Identify which cell holds the provided text, then report its [x, y] central coordinate. 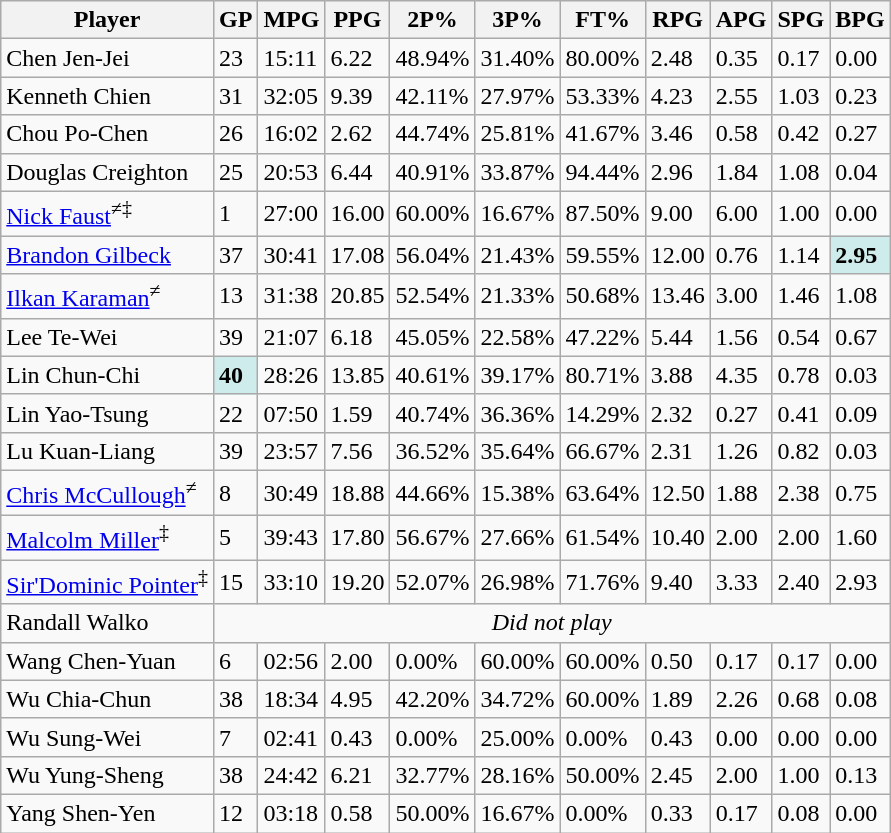
53.33% [602, 96]
26.98% [518, 582]
7 [235, 737]
63.64% [602, 492]
2.62 [358, 134]
40 [235, 375]
12 [235, 813]
80.71% [602, 375]
13.46 [678, 296]
0.50 [678, 661]
56.67% [432, 538]
RPG [678, 20]
44.74% [432, 134]
20:53 [292, 172]
1.56 [741, 337]
3.46 [678, 134]
Sir'Dominic Pointer‡ [108, 582]
52.54% [432, 296]
23:57 [292, 451]
48.94% [432, 58]
0.41 [801, 413]
39:43 [292, 538]
39.17% [518, 375]
1.03 [801, 96]
45.05% [432, 337]
0.67 [860, 337]
Kenneth Chien [108, 96]
0.82 [801, 451]
2.45 [678, 775]
36.36% [518, 413]
40.91% [432, 172]
02:41 [292, 737]
Chris McCullough≠ [108, 492]
23 [235, 58]
Douglas Creighton [108, 172]
Ilkan Karaman≠ [108, 296]
0.78 [801, 375]
2.26 [741, 699]
7.56 [358, 451]
15 [235, 582]
6.00 [741, 214]
Yang Shen-Yen [108, 813]
3P% [518, 20]
34.72% [518, 699]
10.40 [678, 538]
2.55 [741, 96]
14.29% [602, 413]
0.23 [860, 96]
17.08 [358, 255]
0.54 [801, 337]
Randall Walko [108, 623]
16.00 [358, 214]
0.76 [741, 255]
15:11 [292, 58]
31 [235, 96]
28:26 [292, 375]
27:00 [292, 214]
21:07 [292, 337]
9.00 [678, 214]
Malcolm Miller‡ [108, 538]
2.31 [678, 451]
5 [235, 538]
32.77% [432, 775]
Chen Jen-Jei [108, 58]
Brandon Gilbeck [108, 255]
1 [235, 214]
Lu Kuan-Liang [108, 451]
MPG [292, 20]
21.43% [518, 255]
1.89 [678, 699]
33:10 [292, 582]
PPG [358, 20]
36.52% [432, 451]
0.68 [801, 699]
0.09 [860, 413]
30:41 [292, 255]
44.66% [432, 492]
1.14 [801, 255]
27.66% [518, 538]
61.54% [602, 538]
37 [235, 255]
1.46 [801, 296]
0.13 [860, 775]
02:56 [292, 661]
94.44% [602, 172]
0.42 [801, 134]
Did not play [552, 623]
2.93 [860, 582]
2.48 [678, 58]
41.67% [602, 134]
Wang Chen-Yuan [108, 661]
22 [235, 413]
6.21 [358, 775]
21.33% [518, 296]
Nick Faust≠‡ [108, 214]
5.44 [678, 337]
2.38 [801, 492]
25.81% [518, 134]
1.26 [741, 451]
0.33 [678, 813]
4.23 [678, 96]
6.18 [358, 337]
Wu Yung-Sheng [108, 775]
27.97% [518, 96]
17.80 [358, 538]
1.60 [860, 538]
FT% [602, 20]
Lee Te-Wei [108, 337]
1.84 [741, 172]
52.07% [432, 582]
87.50% [602, 214]
03:18 [292, 813]
1.88 [741, 492]
6.22 [358, 58]
13.85 [358, 375]
40.61% [432, 375]
22.58% [518, 337]
4.95 [358, 699]
33.87% [518, 172]
12.00 [678, 255]
2.40 [801, 582]
42.20% [432, 699]
Wu Chia-Chun [108, 699]
Wu Sung-Wei [108, 737]
6.44 [358, 172]
2P% [432, 20]
8 [235, 492]
25.00% [518, 737]
Lin Yao-Tsung [108, 413]
1.59 [358, 413]
GP [235, 20]
13 [235, 296]
2.96 [678, 172]
12.50 [678, 492]
0.75 [860, 492]
3.88 [678, 375]
3.00 [741, 296]
31.40% [518, 58]
SPG [801, 20]
BPG [860, 20]
59.55% [602, 255]
0.35 [741, 58]
18:34 [292, 699]
9.39 [358, 96]
31:38 [292, 296]
42.11% [432, 96]
20.85 [358, 296]
0.04 [860, 172]
APG [741, 20]
2.95 [860, 255]
18.88 [358, 492]
26 [235, 134]
24:42 [292, 775]
66.67% [602, 451]
16:02 [292, 134]
40.74% [432, 413]
Player [108, 20]
28.16% [518, 775]
32:05 [292, 96]
4.35 [741, 375]
Chou Po-Chen [108, 134]
2.32 [678, 413]
07:50 [292, 413]
15.38% [518, 492]
19.20 [358, 582]
80.00% [602, 58]
30:49 [292, 492]
6 [235, 661]
Lin Chun-Chi [108, 375]
56.04% [432, 255]
25 [235, 172]
9.40 [678, 582]
3.33 [741, 582]
47.22% [602, 337]
50.68% [602, 296]
35.64% [518, 451]
71.76% [602, 582]
